For the text-containing cell, return its midpoint in (x, y) coordinate format. 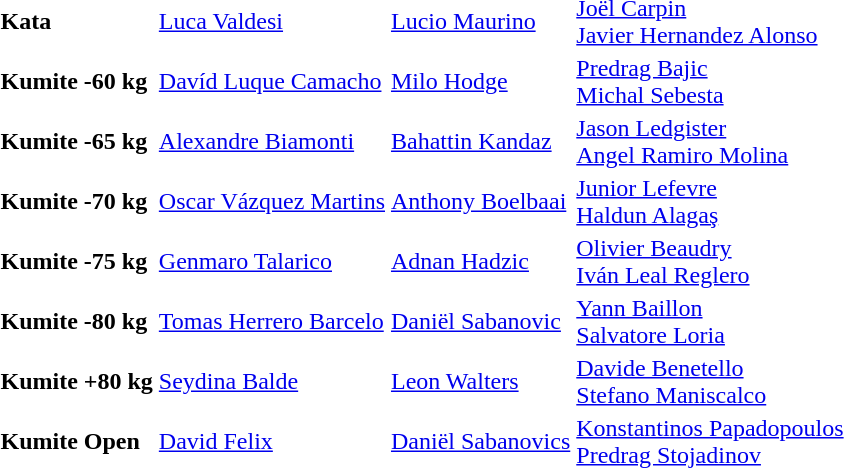
Genmaro Talarico (272, 262)
Bahattin Kandaz (480, 142)
Tomas Herrero Barcelo (272, 322)
Oscar Vázquez Martins (272, 202)
Davíd Luque Camacho (272, 82)
Anthony Boelbaai (480, 202)
Milo Hodge (480, 82)
Alexandre Biamonti (272, 142)
Seydina Balde (272, 382)
Leon Walters (480, 382)
Daniël Sabanovic (480, 322)
Adnan Hadzic (480, 262)
